Extract the [X, Y] coordinate from the center of the cell holding the provided text.  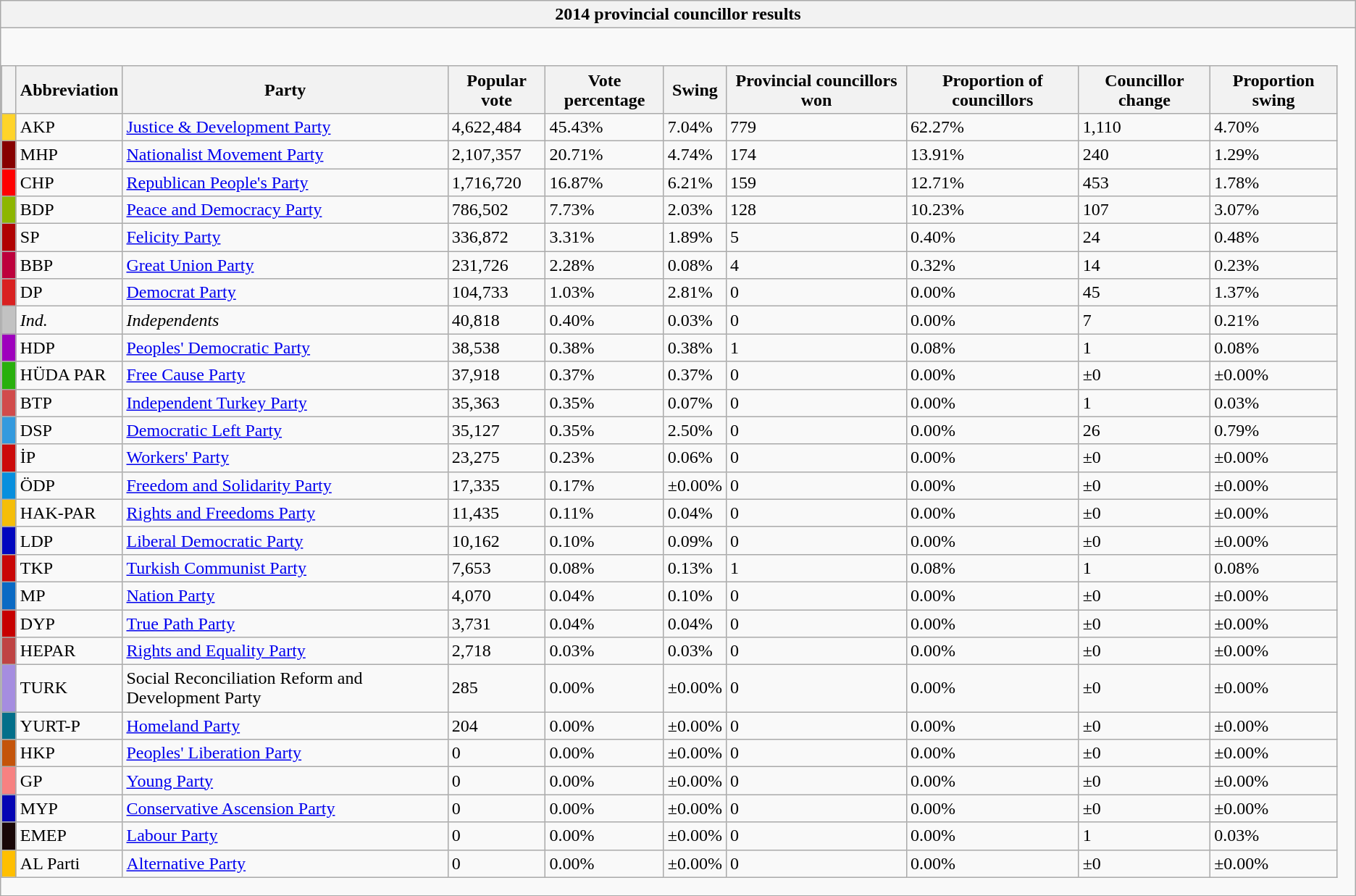
24 [1144, 238]
204 [497, 726]
0.32% [993, 265]
26 [1144, 430]
Great Union Party [285, 265]
EMEP [70, 836]
Conservative Ascension Party [285, 808]
SP [70, 238]
DSP [70, 430]
23,275 [497, 458]
ÖDP [70, 485]
240 [1144, 154]
AL Parti [70, 863]
786,502 [497, 210]
MHP [70, 154]
Alternative Party [285, 863]
1.29% [1273, 154]
Rights and Equality Party [285, 651]
17,335 [497, 485]
45.43% [604, 127]
2,718 [497, 651]
0.11% [604, 513]
174 [817, 154]
4,622,484 [497, 127]
1.89% [695, 238]
Ind. [70, 320]
0.21% [1273, 320]
1.78% [1273, 182]
16.87% [604, 182]
37,918 [497, 375]
Social Reconciliation Reform and Development Party [285, 688]
Democrat Party [285, 293]
40,818 [497, 320]
10,162 [497, 540]
Proportion swing [1273, 90]
Free Cause Party [285, 375]
12.71% [993, 182]
LDP [70, 540]
BDP [70, 210]
2.81% [695, 293]
1.37% [1273, 293]
285 [497, 688]
7,653 [497, 568]
11,435 [497, 513]
BTP [70, 403]
Liberal Democratic Party [285, 540]
Young Party [285, 781]
BBP [70, 265]
20.71% [604, 154]
Felicity Party [285, 238]
0.48% [1273, 238]
2.03% [695, 210]
Labour Party [285, 836]
Workers' Party [285, 458]
2,107,357 [497, 154]
Provincial councillors won [817, 90]
Popular vote [497, 90]
Justice & Development Party [285, 127]
0.13% [695, 568]
231,726 [497, 265]
62.27% [993, 127]
Independents [285, 320]
104,733 [497, 293]
Democratic Left Party [285, 430]
HDP [70, 348]
Swing [695, 90]
2014 provincial councillor results [678, 14]
Nationalist Movement Party [285, 154]
6.21% [695, 182]
3,731 [497, 624]
336,872 [497, 238]
AKP [70, 127]
0.07% [695, 403]
0.06% [695, 458]
True Path Party [285, 624]
HKP [70, 753]
MYP [70, 808]
0.79% [1273, 430]
7 [1144, 320]
4 [817, 265]
107 [1144, 210]
128 [817, 210]
0.09% [695, 540]
Rights and Freedoms Party [285, 513]
Homeland Party [285, 726]
45 [1144, 293]
Turkish Communist Party [285, 568]
4.74% [695, 154]
3.07% [1273, 210]
1,110 [1144, 127]
Councillor change [1144, 90]
CHP [70, 182]
Proportion of councillors [993, 90]
TKP [70, 568]
3.31% [604, 238]
1.03% [604, 293]
DYP [70, 624]
7.04% [695, 127]
Republican People's Party [285, 182]
453 [1144, 182]
7.73% [604, 210]
Peace and Democracy Party [285, 210]
YURT-P [70, 726]
HEPAR [70, 651]
2.50% [695, 430]
GP [70, 781]
0.17% [604, 485]
HAK-PAR [70, 513]
Vote percentage [604, 90]
MP [70, 595]
2.28% [604, 265]
14 [1144, 265]
159 [817, 182]
35,127 [497, 430]
Independent Turkey Party [285, 403]
İP [70, 458]
1,716,720 [497, 182]
5 [817, 238]
HÜDA PAR [70, 375]
4.70% [1273, 127]
10.23% [993, 210]
Peoples' Democratic Party [285, 348]
TURK [70, 688]
Peoples' Liberation Party [285, 753]
Party [285, 90]
35,363 [497, 403]
Nation Party [285, 595]
Abbreviation [70, 90]
13.91% [993, 154]
4,070 [497, 595]
Freedom and Solidarity Party [285, 485]
38,538 [497, 348]
DP [70, 293]
779 [817, 127]
